Provide the (X, Y) coordinate of the cell's center where the given text is located.  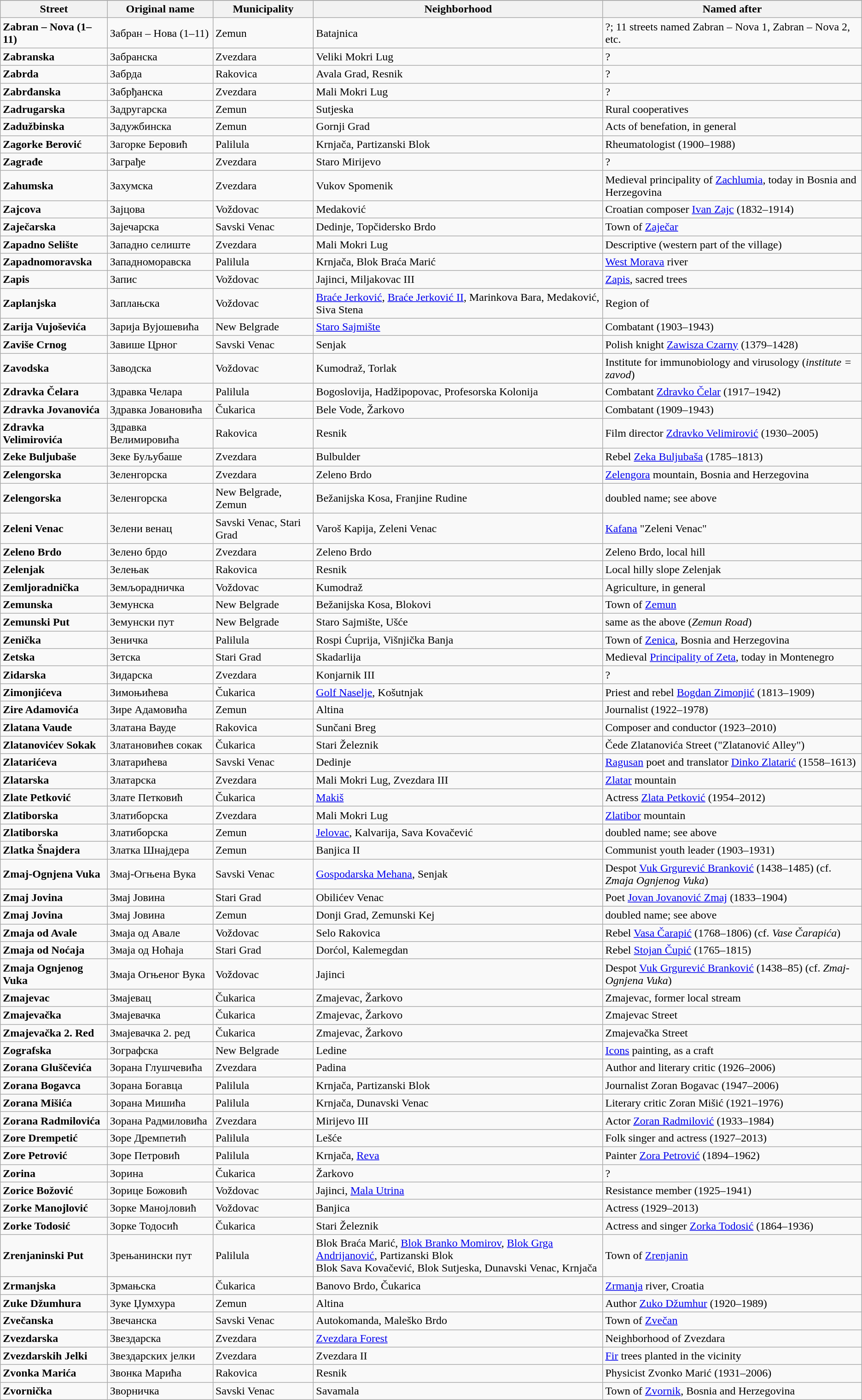
West Morava river (732, 262)
Kumodraž, Torlak (458, 369)
Заграђе (160, 162)
Poet Jovan Jovanović Zmaj (1833–1904) (732, 898)
Actress Zlata Petković (1954–2012) (732, 797)
Film director Zdravko Velimirović (1930–2005) (732, 433)
Земљорадничка (160, 587)
Змајевац (160, 998)
Zlatarska (54, 780)
Rural cooperatives (732, 109)
Zlate Petković (54, 797)
Braće Jerković, Braće Jerković II, Marinkova Bara, Medaković, Siva Stena (458, 303)
Resistance member (1925–1941) (732, 1191)
Зорана Богавца (160, 1085)
New Belgrade, Zemun (263, 498)
Town of Zaječar (732, 227)
Zore Petrović (54, 1155)
Златановићев сокак (160, 745)
Зрењанински пут (160, 1256)
Злате Петковић (160, 797)
Bežanijska Kosa, Franjine Rudine (458, 498)
Zorke Manojlović (54, 1208)
Gospodarska Mehana, Senjak (458, 873)
Institute for immunobiology and virusology (institute = zavod) (732, 369)
Dedinje (458, 762)
Communist youth leader (1903–1931) (732, 850)
Savamala (458, 1391)
Konjarnik III (458, 675)
Žarkovo (458, 1173)
Krnjača, Dunavski Venac (458, 1103)
Bogoslovija, Hadžipopovac, Profesorska Kolonija (458, 392)
Rheumatologist (1900–1988) (732, 144)
Зоре Дремпетић (160, 1138)
Zabrđanska (54, 92)
Ragusan poet and translator Dinko Zlatarić (1558–1613) (732, 762)
Zadrugarska (54, 109)
Зарија Вујошевића (160, 327)
Зрмањска (160, 1286)
Зеке Буљубаше (160, 457)
Zlatka Šnajdera (54, 850)
Savski Venac, Stari Grad (263, 528)
Zidarska (54, 675)
Combatant (1909–1943) (732, 410)
Zrenjaninski Put (54, 1256)
Zdravka Čelara (54, 392)
Звечанска (160, 1321)
Задужбинска (160, 127)
Krnjača, Blok Braća Marić (458, 262)
Zelenjak (54, 569)
Rebel Vasa Čarapić (1768–1806) (cf. Vase Čarapića) (732, 933)
Vukov Spomenik (458, 185)
Западноморавска (160, 262)
Sunčani Breg (458, 727)
Зелењак (160, 569)
Zelengora mountain, Bosnia and Herzegovina (732, 474)
Banjica (458, 1208)
Зајечарска (160, 227)
Zorana Mišića (54, 1103)
Zorina (54, 1173)
Zagrađe (54, 162)
Rebel Stojan Čupić (1765–1815) (732, 950)
Зорана Радмиловића (160, 1120)
Bele Vode, Žarkovo (458, 410)
Blok Braća Marić, Blok Branko Momirov, Blok Grga Andrijanović, Partizanski BlokBlok Sava Kovačević, Blok Sutjeska, Dunavski Venac, Krnjača (458, 1256)
Skadarlija (458, 657)
Street (54, 9)
Zapis, sacred trees (732, 280)
Zlatarićeva (54, 762)
Забран – Нова (1–11) (160, 33)
Rospi Ćuprija, Višnjička Banja (458, 640)
Зоре Петровић (160, 1155)
Dorćol, Kalemegdan (458, 950)
Zmajevačka (54, 1015)
Zeleno Brdo, local hill (732, 552)
Западно селиште (160, 245)
Зелени венац (160, 528)
Zahumska (54, 185)
Zlatibor mountain (732, 815)
Zmaj-Ognjena Vuka (54, 873)
Literary critic Zoran Mišić (1921–1976) (732, 1103)
Medaković (458, 209)
Jelovac, Kalvarija, Sava Kovačević (458, 832)
Town of Zvečan (732, 1321)
Staro Mirijevo (458, 162)
Zvezdarska (54, 1338)
Town of Zenica, Bosnia and Herzegovina (732, 640)
Kumodraž (458, 587)
Medieval principality of Zachlumia, today in Bosnia and Herzegovina (732, 185)
Забрда (160, 74)
Senjak (458, 345)
Зорана Мишића (160, 1103)
Запис (160, 280)
Zrmanjska (54, 1286)
Neighborhood of Zvezdara (732, 1338)
Зорана Глушчевића (160, 1068)
Zvezdara Forest (458, 1338)
Local hilly slope Zelenjak (732, 569)
Звездарска (160, 1338)
Kafana "Zeleni Venac" (732, 528)
Zarija Vujoševića (54, 327)
Jajinci, Miljakovac III (458, 280)
Зеничка (160, 640)
Municipality (263, 9)
Banjica II (458, 850)
Bulbulder (458, 457)
Sutjeska (458, 109)
Змајевачка (160, 1015)
Зире Адамовића (160, 710)
Zavodska (54, 369)
Зорина (160, 1173)
Combatant (1903–1943) (732, 327)
Makiš (458, 797)
Town of Zvornik, Bosnia and Herzegovina (732, 1391)
Selo Rakovica (458, 933)
Bežanijska Kosa, Blokovi (458, 605)
Zadužbinska (54, 127)
Autokomanda, Maleško Brdo (458, 1321)
Зорке Тодосић (160, 1226)
Named after (732, 9)
Zapadno Selište (54, 245)
Zdravka Jovanovića (54, 410)
Zimonjićeva (54, 692)
Staro Sajmište (458, 327)
Neighborhood (458, 9)
Veliki Mokri Lug (458, 57)
Rebel Zeka Buljubaša (1785–1813) (732, 457)
Здравка Велимировића (160, 433)
Златана Вауде (160, 727)
Zorana Bogavca (54, 1085)
Zvečanska (54, 1321)
Здравка Јовановића (160, 410)
Zmajevac (54, 998)
Croatian composer Ivan Zajc (1832–1914) (732, 209)
Златарићева (160, 762)
Здравка Челара (160, 392)
Mirijevo III (458, 1120)
Zaplanjska (54, 303)
Fir trees planted in the vicinity (732, 1356)
Banovo Brdo, Čukarica (458, 1286)
Zlatanovićev Sokak (54, 745)
Задругарска (160, 109)
Despot Vuk Grgurević Branković (1438–85) (cf. Zmaj-Ognjena Vuka) (732, 974)
Змаја Огњеног Вука (160, 974)
Avala Grad, Resnik (458, 74)
Zorana Radmilovića (54, 1120)
Obilićev Venac (458, 898)
Author and literary critic (1926–2006) (732, 1068)
Zmaja od Noćaja (54, 950)
Zaviše Crnog (54, 345)
Zagorke Berović (54, 144)
Зографска (160, 1050)
Зуке Џумхура (160, 1303)
Zorana Gluščevića (54, 1068)
Zografska (54, 1050)
Зимоњићева (160, 692)
Zmajevačka 2. Red (54, 1033)
Звездарских јелки (160, 1356)
Zmaja Ognjenog Vuka (54, 974)
Zdravka Velimirovića (54, 433)
Zuke Džumhura (54, 1303)
Dedinje, Topčidersko Brdo (458, 227)
Original name (160, 9)
Town of Zrenjanin (732, 1256)
Combatant Zdravko Čelar (1917–1942) (732, 392)
Čede Zlatanovića Street ("Zlatanović Alley") (732, 745)
Zvonka Marića (54, 1373)
Zenička (54, 640)
Lešće (458, 1138)
Staro Sajmište, Ušće (458, 622)
Folk singer and actress (1927–2013) (732, 1138)
Zrmanja river, Croatia (732, 1286)
?; 11 streets named Zabran – Nova 1, Zabran – Nova 2, etc. (732, 33)
Зворничка (160, 1391)
Zapadnomoravska (54, 262)
Земунски пут (160, 622)
Despot Vuk Grgurević Branković (1438–1485) (cf. Zmaja Ognjenog Vuka) (732, 873)
Padina (458, 1068)
Zabranska (54, 57)
Zeleni Venac (54, 528)
Заплањска (160, 303)
Golf Naselje, Košutnjak (458, 692)
Zetska (54, 657)
Зетска (160, 657)
Zvezdara II (458, 1356)
Region of (732, 303)
Zemunski Put (54, 622)
Composer and conductor (1923–2010) (732, 727)
Зорке Манојловић (160, 1208)
Author Zuko Džumhur (1920–1989) (732, 1303)
Physicist Zvonko Marić (1931–2006) (732, 1373)
Jajinci (458, 974)
Zeke Buljubaše (54, 457)
Donji Grad, Zemunski Kej (458, 915)
Zemljoradnička (54, 587)
Звонка Марића (160, 1373)
Заводска (160, 369)
Златарска (160, 780)
Zmajevačka Street (732, 1033)
Jajinci, Mala Utrina (458, 1191)
Zapis (54, 280)
Златка Шнајдера (160, 850)
Земунска (160, 605)
Зидарска (160, 675)
Zorice Božović (54, 1191)
Zmajevac, former local stream (732, 998)
Zajcova (54, 209)
Zore Drempetić (54, 1138)
Захумска (160, 185)
Zabran – Nova (1–11) (54, 33)
Zlatana Vaude (54, 727)
Забранска (160, 57)
Journalist Zoran Bogavac (1947–2006) (732, 1085)
Medieval Principality of Zeta, today in Montenegro (732, 657)
Priest and rebel Bogdan Zimonjić (1813–1909) (732, 692)
Zemunska (54, 605)
Town of Zemun (732, 605)
Забрђанска (160, 92)
Zlatar mountain (732, 780)
Actor Zoran Radmilović (1933–1984) (732, 1120)
Zorke Todosić (54, 1226)
Icons painting, as a craft (732, 1050)
Змаја од Авале (160, 933)
Завише Црног (160, 345)
Journalist (1922–1978) (732, 710)
Zvezdarskih Jelki (54, 1356)
Zvornička (54, 1391)
Зорице Божовић (160, 1191)
Batajnica (458, 33)
Zmajevac Street (732, 1015)
Zire Adamovića (54, 710)
Змаја од Ноћаја (160, 950)
Змај-Огњена Вука (160, 873)
Gornji Grad (458, 127)
Acts of benefation, in general (732, 127)
Agriculture, in general (732, 587)
Zaječarska (54, 227)
Descriptive (western part of the village) (732, 245)
Mali Mokri Lug, Zvezdara III (458, 780)
same as the above (Zemun Road) (732, 622)
Ledine (458, 1050)
Polish knight Zawisza Czarny (1379–1428) (732, 345)
Actress (1929–2013) (732, 1208)
Actress and singer Zorka Todosić (1864–1936) (732, 1226)
Painter Zora Petrović (1894–1962) (732, 1155)
Krnjača, Reva (458, 1155)
Varoš Kapija, Zeleni Venac (458, 528)
Зајцова (160, 209)
Zabrda (54, 74)
Змајевачка 2. ред (160, 1033)
Зелено брдо (160, 552)
Zmaja od Avale (54, 933)
Загорке Беровић (160, 144)
